Scan for the cell matching the given text and deliver its [x, y] coordinate at center. 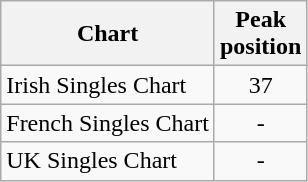
37 [260, 85]
French Singles Chart [108, 123]
UK Singles Chart [108, 161]
Irish Singles Chart [108, 85]
Chart [108, 34]
Peakposition [260, 34]
